Find where the given text appears and provide that cell's center as [x, y] coordinate. 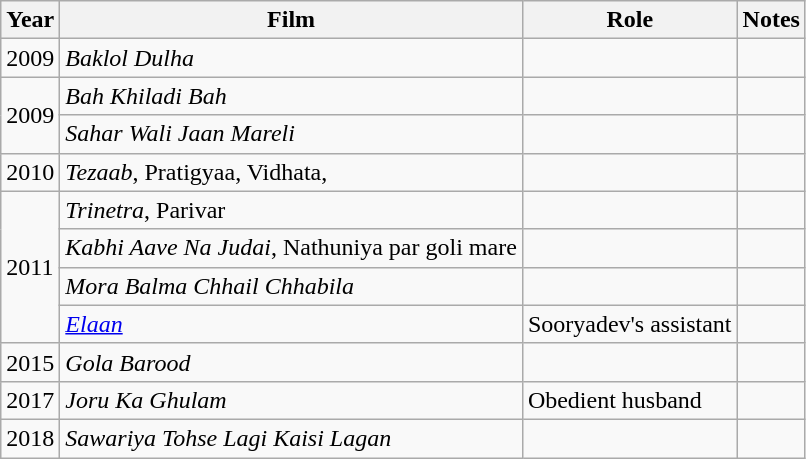
Sahar Wali Jaan Mareli [292, 134]
Trinetra, Parivar [292, 210]
Year [30, 20]
Bah Khiladi Bah [292, 96]
Elaan [292, 324]
2017 [30, 400]
2018 [30, 438]
Gola Barood [292, 362]
2010 [30, 172]
Sawariya Tohse Lagi Kaisi Lagan [292, 438]
Obedient husband [630, 400]
Kabhi Aave Na Judai, Nathuniya par goli mare [292, 248]
2015 [30, 362]
Tezaab, Pratigyaa, Vidhata, [292, 172]
Notes [771, 20]
Role [630, 20]
Sooryadev's assistant [630, 324]
Joru Ka Ghulam [292, 400]
Baklol Dulha [292, 58]
Film [292, 20]
Mora Balma Chhail Chhabila [292, 286]
2011 [30, 267]
